Provide the [x, y] coordinate of the cell's center where the given text is located.  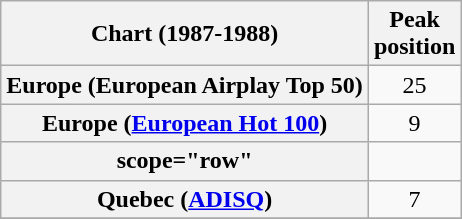
Peakposition [414, 34]
9 [414, 123]
Europe (European Airplay Top 50) [185, 85]
25 [414, 85]
Europe (European Hot 100) [185, 123]
Chart (1987-1988) [185, 34]
scope="row" [185, 161]
7 [414, 199]
Quebec (ADISQ) [185, 199]
